Provide the (X, Y) coordinate of the cell's center where the given text is located.  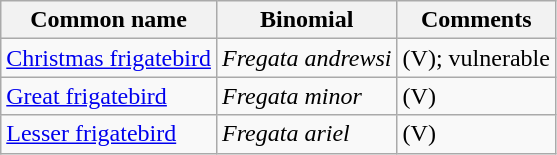
Great frigatebird (109, 96)
Common name (109, 20)
Binomial (306, 20)
Fregata ariel (306, 134)
(V); vulnerable (476, 58)
Fregata minor (306, 96)
Christmas frigatebird (109, 58)
Lesser frigatebird (109, 134)
Fregata andrewsi (306, 58)
Comments (476, 20)
